Find where the given text appears and provide that cell's center as (x, y) coordinate. 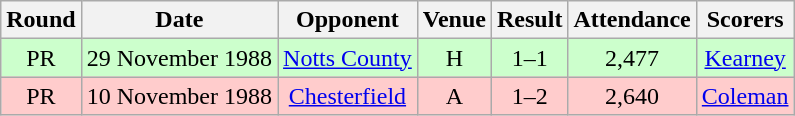
Kearney (745, 58)
Venue (454, 20)
2,640 (632, 96)
A (454, 96)
Round (41, 20)
Attendance (632, 20)
Chesterfield (348, 96)
1–2 (530, 96)
10 November 1988 (179, 96)
Notts County (348, 58)
1–1 (530, 58)
Result (530, 20)
Opponent (348, 20)
29 November 1988 (179, 58)
Date (179, 20)
Coleman (745, 96)
H (454, 58)
2,477 (632, 58)
Scorers (745, 20)
